Return (x, y) of the center of cell containing provided text 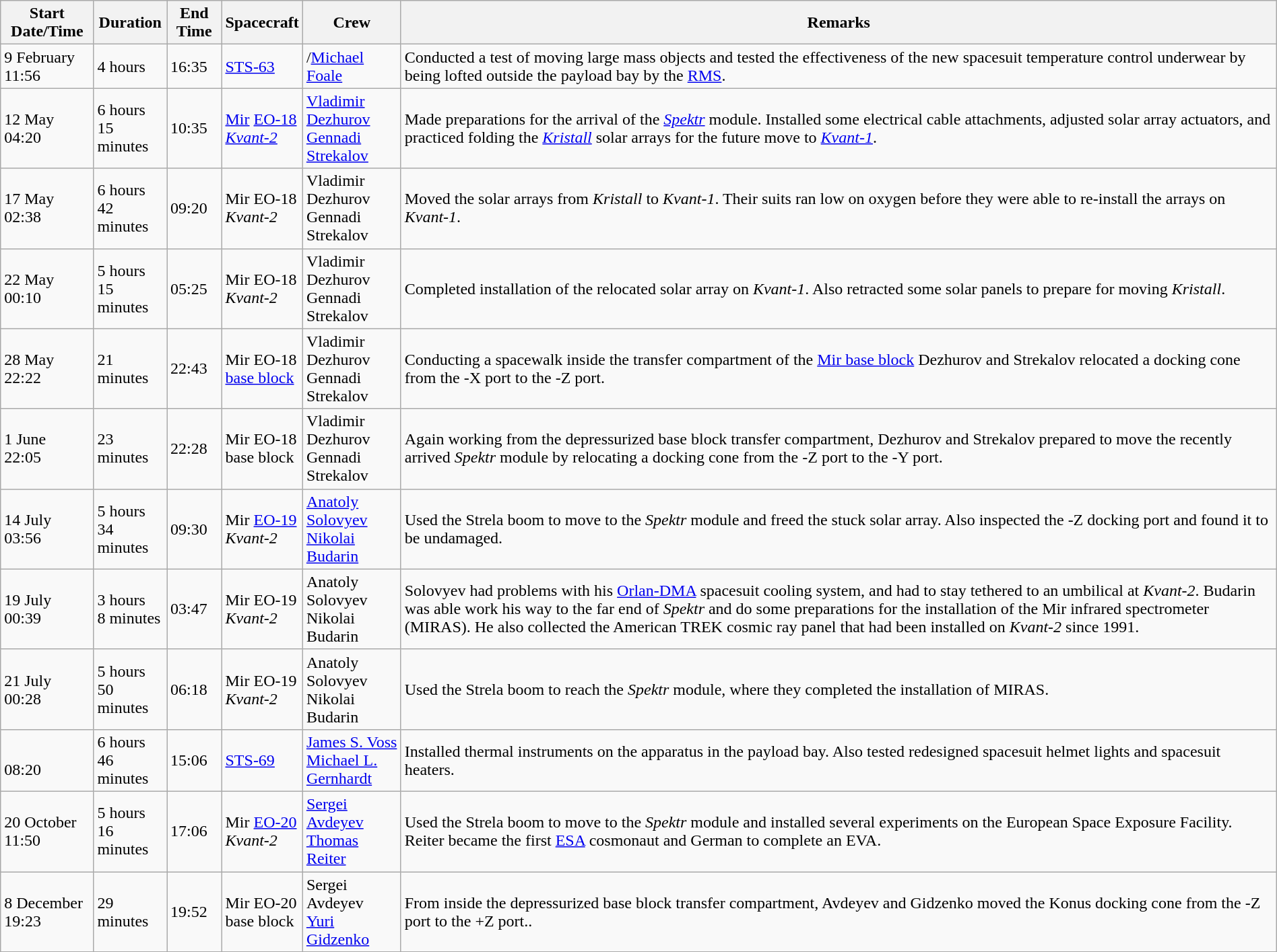
23 minutes (131, 448)
Duration (131, 23)
03:47 (194, 609)
22:28 (194, 448)
05:25 (194, 288)
1 June22:05 (47, 448)
09:30 (194, 529)
Remarks (839, 23)
17:06 (194, 831)
14 July03:56 (47, 529)
Spacecraft (262, 23)
From inside the depressurized base block transfer compartment, Avdeyev and Gidzenko moved the Konus docking cone from the -Z port to the +Z port.. (839, 912)
3 hours8 minutes (131, 609)
06:18 (194, 689)
28 May22:22 (47, 369)
/Michael Foale (352, 66)
29 minutes (131, 912)
09:20 (194, 209)
5 hours34 minutes (131, 529)
Used the Strela boom to reach the Spektr module, where they completed the installation of MIRAS. (839, 689)
Sergei AvdeyevThomas Reiter (352, 831)
Crew (352, 23)
Sergei AvdeyevYuri Gidzenko (352, 912)
16:35 (194, 66)
James S. VossMichael L. Gernhardt (352, 760)
10:35 (194, 128)
Used the Strela boom to move to the Spektr module and freed the stuck solar array. Also inspected the -Z docking port and found it to be undamaged. (839, 529)
12 May04:20 (47, 128)
Completed installation of the relocated solar array on Kvant-1. Also retracted some solar panels to prepare for moving Kristall. (839, 288)
6 hours46 minutes (131, 760)
22:43 (194, 369)
5 hours16 minutes (131, 831)
22 May00:10 (47, 288)
21 July00:28 (47, 689)
6 hours15 minutes (131, 128)
Installed thermal instruments on the apparatus in the payload bay. Also tested redesigned spacesuit helmet lights and spacesuit heaters. (839, 760)
19:52 (194, 912)
19 July00:39 (47, 609)
17 May02:38 (47, 209)
6 hours42 minutes (131, 209)
End Time (194, 23)
5 hours15 minutes (131, 288)
Mir EO-20base block (262, 912)
STS-63 (262, 66)
STS-69 (262, 760)
20 October11:50 (47, 831)
9 February11:56 (47, 66)
8 December19:23 (47, 912)
5 hours50 minutes (131, 689)
08:20 (47, 760)
4 hours (131, 66)
15:06 (194, 760)
21 minutes (131, 369)
Start Date/Time (47, 23)
Mir EO-20Kvant-2 (262, 831)
Moved the solar arrays from Kristall to Kvant-1. Their suits ran low on oxygen before they were able to re-install the arrays on Kvant-1. (839, 209)
